Return [x, y] of the center of cell containing provided text 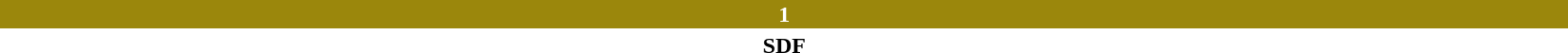
1 [784, 14]
